Identify which cell holds the provided text, then report its [X, Y] central coordinate. 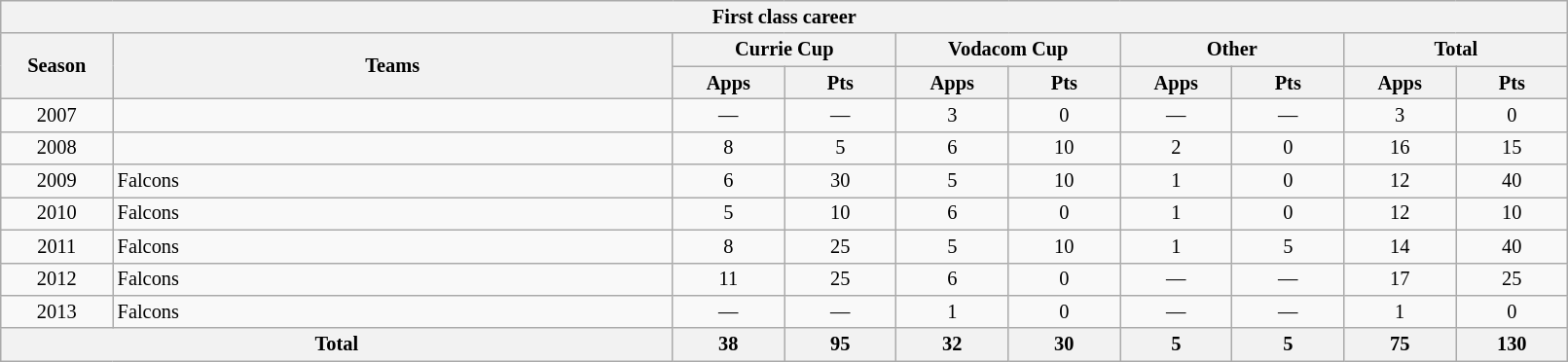
15 [1513, 148]
32 [952, 344]
2007 [56, 115]
75 [1400, 344]
First class career [784, 17]
17 [1400, 279]
16 [1400, 148]
11 [728, 279]
14 [1400, 246]
Other [1232, 50]
2013 [56, 311]
Season [56, 66]
2009 [56, 181]
Teams [393, 66]
95 [841, 344]
130 [1513, 344]
2012 [56, 279]
2 [1176, 148]
Currie Cup [784, 50]
Vodacom Cup [1008, 50]
2011 [56, 246]
38 [728, 344]
2010 [56, 213]
2008 [56, 148]
